Detect which cell encompasses the target text, then output its (X, Y) center coordinate. 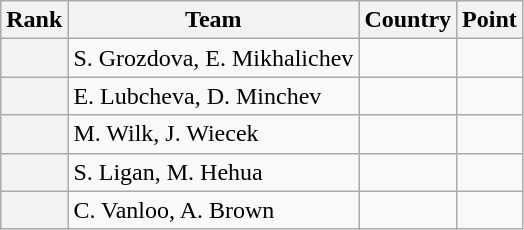
C. Vanloo, A. Brown (214, 210)
Point (490, 20)
Team (214, 20)
Country (408, 20)
S. Grozdova, E. Mikhalichev (214, 58)
Rank (34, 20)
M. Wilk, J. Wiecek (214, 134)
S. Ligan, M. Hehua (214, 172)
E. Lubcheva, D. Minchev (214, 96)
